Capture the cell that displays the provided text and extract its (x, y) central coordinate. 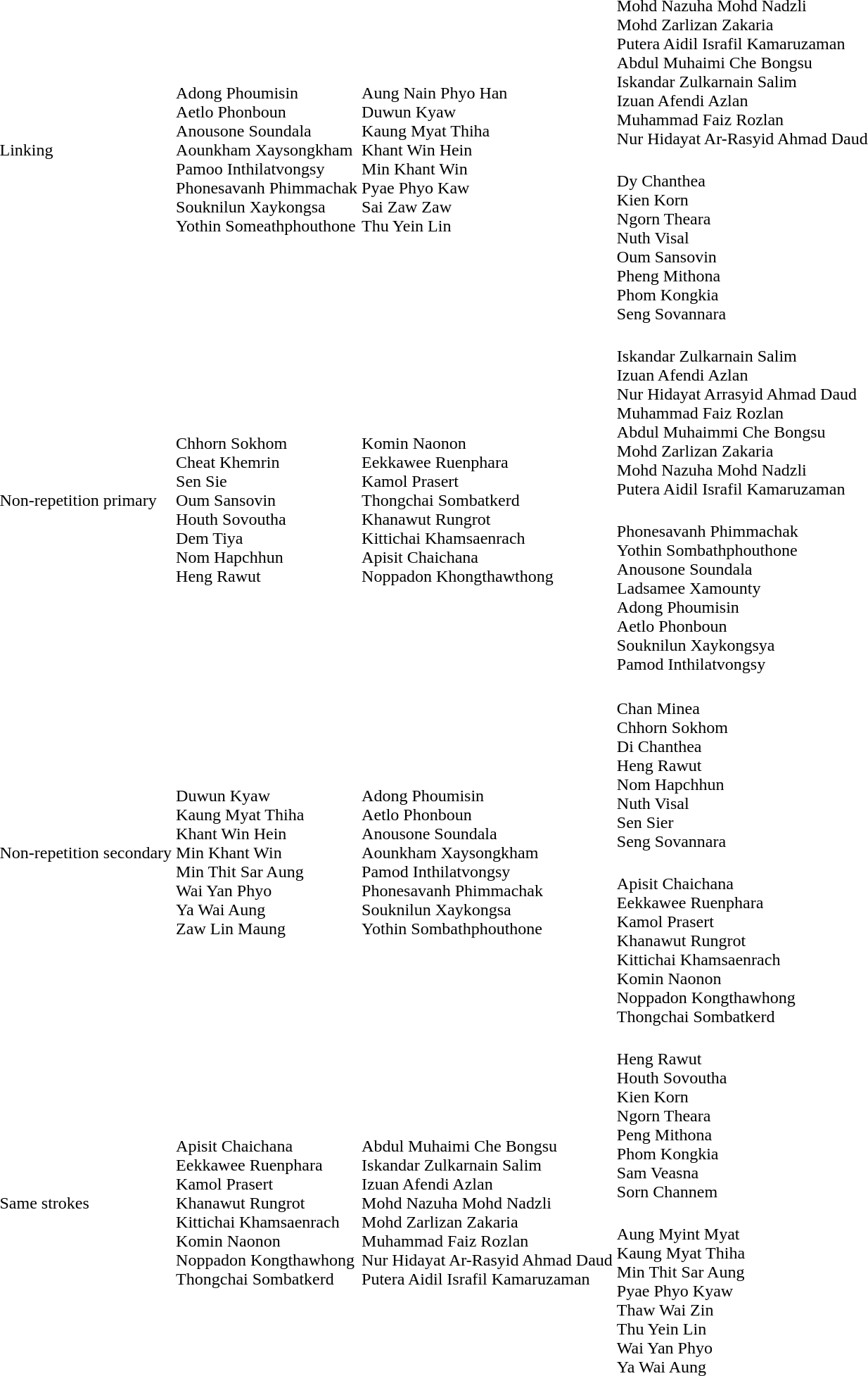
Chhorn SokhomCheat KhemrinSen SieOum SansovinHouth SovouthaDem TiyaNom HapchhunHeng Rawut (267, 501)
Komin NaononEekkawee RuenpharaKamol PrasertThongchai SombatkerdKhanawut RungrotKittichai KhamsaenrachApisit ChaichanaNoppadon Khongthawthong (487, 501)
Duwun KyawKaung Myat ThihaKhant Win HeinMin Khant WinMin Thit Sar AungWai Yan PhyoYa Wai AungZaw Lin Maung (267, 853)
